Output the (x, y) coordinate of the center of the cell containing the given text.  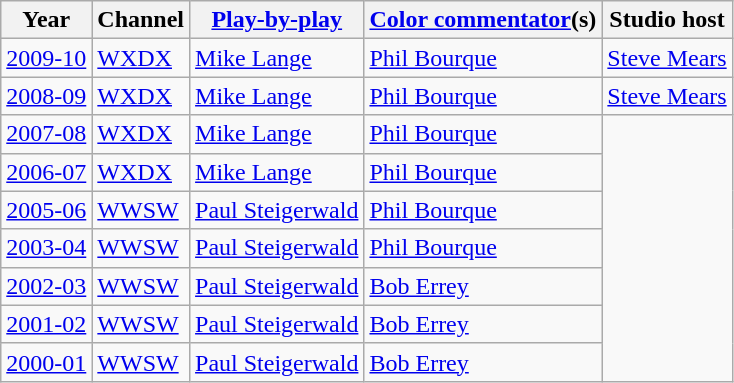
Channel (141, 20)
2006-07 (46, 172)
Year (46, 20)
2008-09 (46, 96)
2003-04 (46, 248)
Color commentator(s) (483, 20)
2007-08 (46, 134)
2001-02 (46, 324)
2000-01 (46, 362)
2009-10 (46, 58)
Studio host (667, 20)
Play-by-play (277, 20)
2002-03 (46, 286)
2005-06 (46, 210)
